Determine the [x, y] coordinate at the center of the cell enclosing the given text.  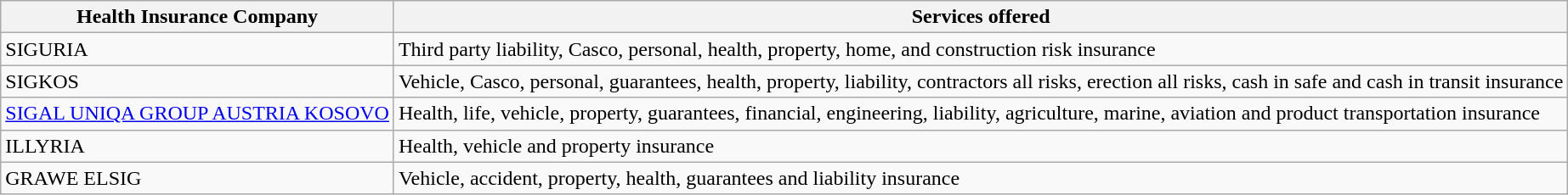
Vehicle, accident, property, health, guarantees and liability insurance [981, 178]
Services offered [981, 17]
ILLYRIA [197, 146]
Health, vehicle and property insurance [981, 146]
SIGKOS [197, 81]
SIGURIA [197, 49]
Health, life, vehicle, property, guarantees, financial, engineering, liability, agriculture, marine, aviation and product transportation insurance [981, 114]
Third party liability, Casco, personal, health, property, home, and construction risk insurance [981, 49]
Health Insurance Company [197, 17]
SIGAL UNIQA GROUP AUSTRIA KOSOVO [197, 114]
GRAWE ELSIG [197, 178]
